Provide the (X, Y) coordinate of the cell's center where the given text is located.  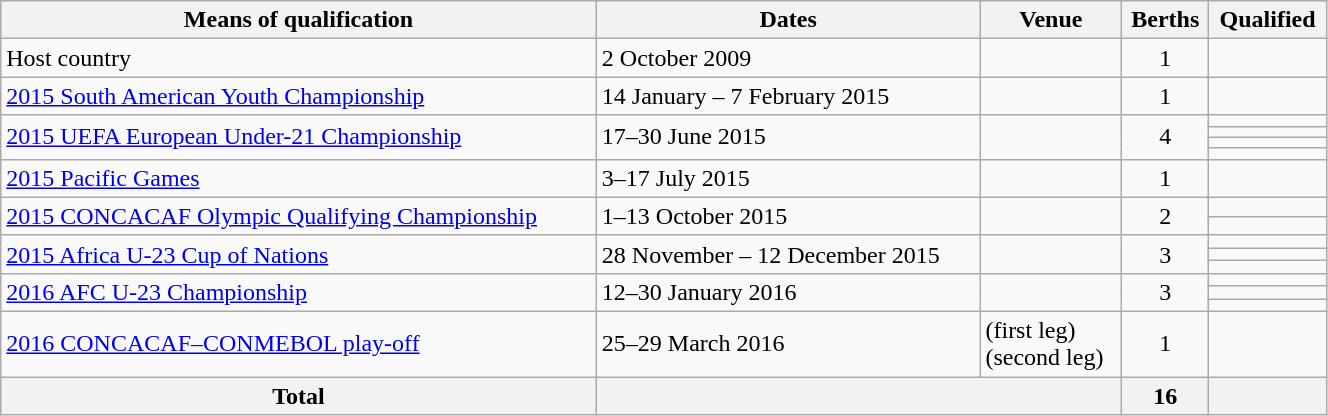
2015 Pacific Games (299, 178)
16 (1166, 395)
(first leg) (second leg) (1051, 344)
Total (299, 395)
Qualified (1268, 20)
Venue (1051, 20)
2016 AFC U-23 Championship (299, 292)
2015 UEFA European Under-21 Championship (299, 137)
28 November – 12 December 2015 (788, 254)
3–17 July 2015 (788, 178)
2 (1166, 216)
2015 Africa U-23 Cup of Nations (299, 254)
25–29 March 2016 (788, 344)
Dates (788, 20)
2016 CONCACAF–CONMEBOL play-off (299, 344)
4 (1166, 137)
12–30 January 2016 (788, 292)
2015 CONCACAF Olympic Qualifying Championship (299, 216)
2015 South American Youth Championship (299, 96)
14 January – 7 February 2015 (788, 96)
2 October 2009 (788, 58)
Means of qualification (299, 20)
Berths (1166, 20)
1–13 October 2015 (788, 216)
17–30 June 2015 (788, 137)
Host country (299, 58)
